Locate the cell with the specified text and output its (X, Y) center coordinate. 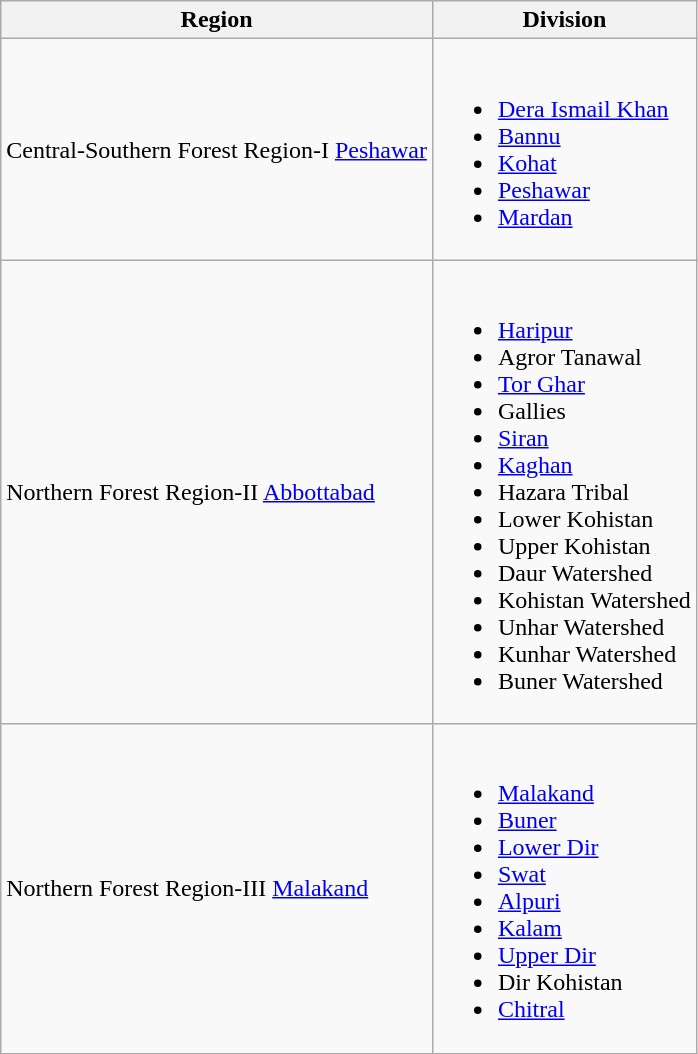
Northern Forest Region-II Abbottabad (217, 492)
Region (217, 20)
Central-Southern Forest Region-I Peshawar (217, 150)
Dera Ismail KhanBannuKohatPeshawarMardan (564, 150)
Northern Forest Region-III Malakand (217, 888)
Division (564, 20)
MalakandBunerLower DirSwatAlpuriKalamUpper DirDir KohistanChitral (564, 888)
